Search for the cell housing the specified text and yield its [x, y] center coordinate. 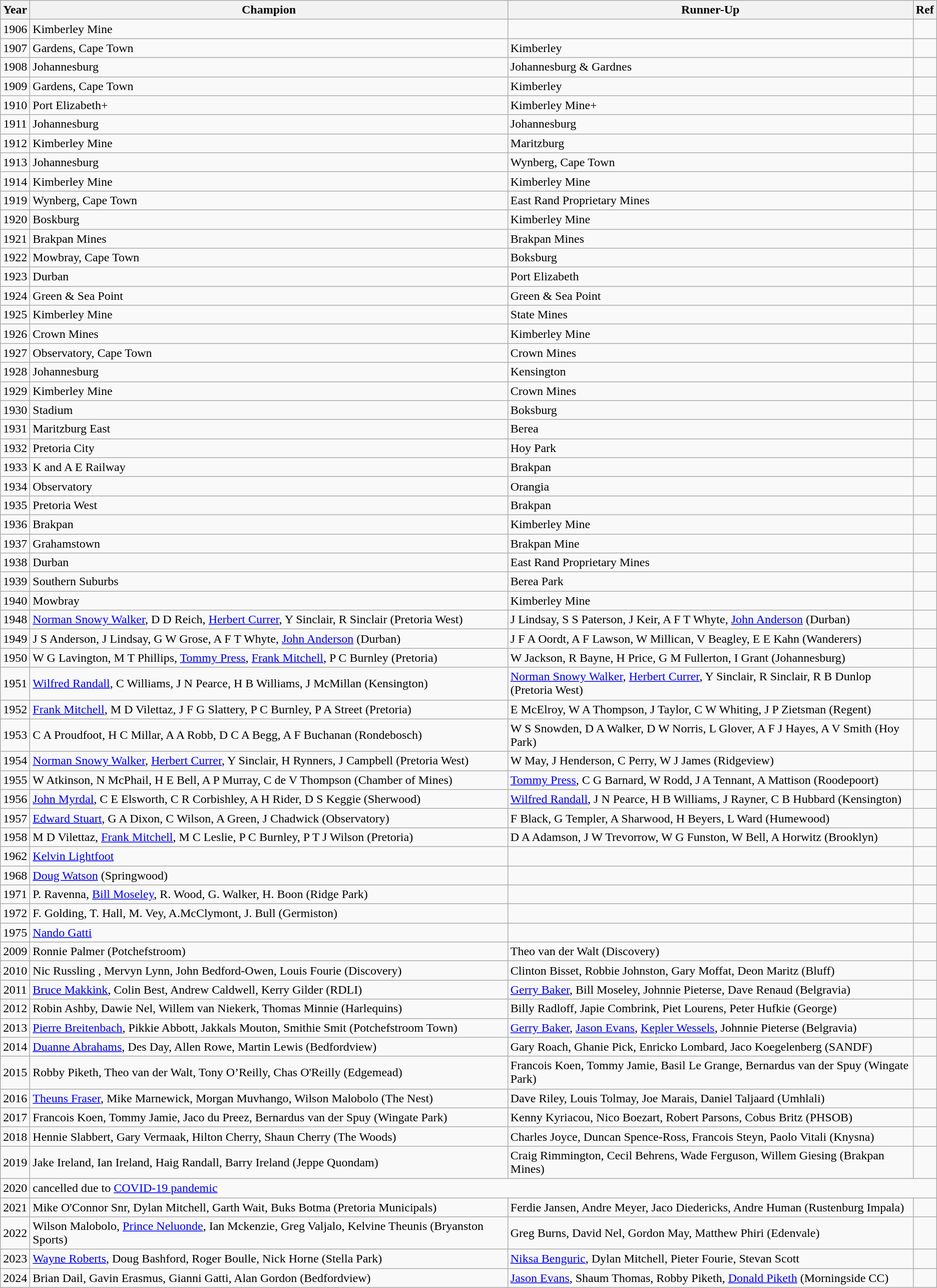
1951 [15, 684]
Champion [269, 10]
J F A Oordt, A F Lawson, W Millican, V Beagley, E E Kahn (Wanderers) [710, 639]
1919 [15, 200]
Ref [925, 10]
2009 [15, 952]
J S Anderson, J Lindsay, G W Grose, A F T Whyte, John Anderson (Durban) [269, 639]
1937 [15, 543]
John Myrdal, C E Elsworth, C R Corbishley, A H Rider, D S Keggie (Sherwood) [269, 799]
Doug Watson (Springwood) [269, 876]
W S Snowden, D A Walker, D W Norris, L Glover, A F J Hayes, A V Smith (Hoy Park) [710, 735]
1952 [15, 709]
1956 [15, 799]
W Jackson, R Bayne, H Price, G M Fullerton, I Grant (Johannesburg) [710, 658]
Observatory [269, 486]
1920 [15, 219]
Berea [710, 429]
2021 [15, 1207]
2013 [15, 1028]
Dave Riley, Louis Tolmay, Joe Marais, Daniel Taljaard (Umhlali) [710, 1098]
1921 [15, 239]
2016 [15, 1098]
Runner-Up [710, 10]
1954 [15, 761]
2023 [15, 1259]
2019 [15, 1162]
J Lindsay, S S Paterson, J Keir, A F T Whyte, John Anderson (Durban) [710, 620]
D A Adamson, J W Trevorrow, W G Funston, W Bell, A Horwitz (Brooklyn) [710, 837]
1907 [15, 48]
1962 [15, 856]
1914 [15, 181]
Edward Stuart, G A Dixon, C Wilson, A Green, J Chadwick (Observatory) [269, 818]
Nando Gatti [269, 933]
W G Lavington, M T Phillips, Tommy Press, Frank Mitchell, P C Burnley (Pretoria) [269, 658]
1926 [15, 334]
Billy Radloff, Japie Combrink, Piet Lourens, Peter Hufkie (George) [710, 1009]
Wilfred Randall, C Williams, J N Pearce, H B Williams, J McMillan (Kensington) [269, 684]
Brakpan Mine [710, 543]
Grahamstown [269, 543]
1955 [15, 780]
C A Proudfoot, H C Millar, A A Robb, D C A Begg, A F Buchanan (Rondebosch) [269, 735]
1930 [15, 410]
Bruce Makkink, Colin Best, Andrew Caldwell, Kerry Gilder (RDLI) [269, 990]
Johannesburg & Gardnes [710, 67]
1934 [15, 486]
Clinton Bisset, Robbie Johnston, Gary Moffat, Deon Maritz (Bluff) [710, 971]
Orangia [710, 486]
1971 [15, 895]
1935 [15, 505]
Nic Russling , Mervyn Lynn, John Bedford-Owen, Louis Fourie (Discovery) [269, 971]
W Atkinson, N McPhail, H E Bell, A P Murray, C de V Thompson (Chamber of Mines) [269, 780]
1949 [15, 639]
1931 [15, 429]
Charles Joyce, Duncan Spence-Ross, Francois Steyn, Paolo Vitali (Knysna) [710, 1136]
1958 [15, 837]
Port Elizabeth+ [269, 105]
1929 [15, 391]
Frank Mitchell, M D Vilettaz, J F G Slattery, P C Burnley, P A Street (Pretoria) [269, 709]
State Mines [710, 315]
1950 [15, 658]
Norman Snowy Walker, D D Reich, Herbert Currer, Y Sinclair, R Sinclair (Pretoria West) [269, 620]
Pierre Breitenbach, Pikkie Abbott, Jakkals Mouton, Smithie Smit (Potchefstroom Town) [269, 1028]
Stadium [269, 410]
Gerry Baker, Jason Evans, Kepler Wessels, Johnnie Pieterse (Belgravia) [710, 1028]
2017 [15, 1117]
Pretoria West [269, 505]
Observatory, Cape Town [269, 353]
Theo van der Walt (Discovery) [710, 952]
Kensington [710, 372]
1938 [15, 563]
Boskburg [269, 219]
Tommy Press, C G Barnard, W Rodd, J A Tennant, A Mattison (Roodepoort) [710, 780]
2015 [15, 1072]
1972 [15, 914]
Norman Snowy Walker, Herbert Currer, Y Sinclair, H Rynners, J Campbell (Pretoria West) [269, 761]
Maritzburg East [269, 429]
2012 [15, 1009]
1975 [15, 933]
Mowbray, Cape Town [269, 258]
Gary Roach, Ghanie Pick, Enricko Lombard, Jaco Koegelenberg (SANDF) [710, 1047]
M D Vilettaz, Frank Mitchell, M C Leslie, P C Burnley, P T J Wilson (Pretoria) [269, 837]
1953 [15, 735]
1906 [15, 29]
1911 [15, 124]
1968 [15, 876]
2014 [15, 1047]
Francois Koen, Tommy Jamie, Basil Le Grange, Bernardus van der Spuy (Wingate Park) [710, 1072]
1910 [15, 105]
1932 [15, 448]
1913 [15, 162]
Mike O'Connor Snr, Dylan Mitchell, Garth Wait, Buks Botma (Pretoria Municipals) [269, 1207]
W May, J Henderson, C Perry, W J James (Ridgeview) [710, 761]
Kimberley Mine+ [710, 105]
2020 [15, 1188]
Ronnie Palmer (Potchefstroom) [269, 952]
1933 [15, 467]
1924 [15, 296]
1908 [15, 67]
1957 [15, 818]
E McElroy, W A Thompson, J Taylor, C W Whiting, J P Zietsman (Regent) [710, 709]
Duanne Abrahams, Des Day, Allen Rowe, Martin Lewis (Bedfordview) [269, 1047]
Southern Suburbs [269, 582]
Hennie Slabbert, Gary Vermaak, Hilton Cherry, Shaun Cherry (The Woods) [269, 1136]
1912 [15, 143]
F Black, G Templer, A Sharwood, H Beyers, L Ward (Humewood) [710, 818]
1939 [15, 582]
1925 [15, 315]
F. Golding, T. Hall, M. Vey, A.McClymont, J. Bull (Germiston) [269, 914]
1948 [15, 620]
Robin Ashby, Dawie Nel, Willem van Niekerk, Thomas Minnie (Harlequins) [269, 1009]
Francois Koen, Tommy Jamie, Jaco du Preez, Bernardus van der Spuy (Wingate Park) [269, 1117]
1928 [15, 372]
Kelvin Lightfoot [269, 856]
Maritzburg [710, 143]
K and A E Railway [269, 467]
Pretoria City [269, 448]
2024 [15, 1278]
Greg Burns, David Nel, Gordon May, Matthew Phiri (Edenvale) [710, 1233]
Robby Piketh, Theo van der Walt, Tony O’Reilly, Chas O'Reilly (Edgemead) [269, 1072]
Norman Snowy Walker, Herbert Currer, Y Sinclair, R Sinclair, R B Dunlop (Pretoria West) [710, 684]
1940 [15, 601]
2010 [15, 971]
cancelled due to COVID-19 pandemic [484, 1188]
2011 [15, 990]
Jake Ireland, Ian Ireland, Haig Randall, Barry Ireland (Jeppe Quondam) [269, 1162]
Port Elizabeth [710, 277]
Theuns Fraser, Mike Marnewick, Morgan Muvhango, Wilson Malobolo (The Nest) [269, 1098]
1923 [15, 277]
Gerry Baker, Bill Moseley, Johnnie Pieterse, Dave Renaud (Belgravia) [710, 990]
Brian Dail, Gavin Erasmus, Gianni Gatti, Alan Gordon (Bedfordview) [269, 1278]
1909 [15, 86]
1922 [15, 258]
1936 [15, 524]
Berea Park [710, 582]
Craig Rimmington, Cecil Behrens, Wade Ferguson, Willem Giesing (Brakpan Mines) [710, 1162]
Kenny Kyriacou, Nico Boezart, Robert Parsons, Cobus Britz (PHSOB) [710, 1117]
Ferdie Jansen, Andre Meyer, Jaco Diedericks, Andre Human (Rustenburg Impala) [710, 1207]
Niksa Benguric, Dylan Mitchell, Pieter Fourie, Stevan Scott [710, 1259]
Mowbray [269, 601]
Wayne Roberts, Doug Bashford, Roger Boulle, Nick Horne (Stella Park) [269, 1259]
P. Ravenna, Bill Moseley, R. Wood, G. Walker, H. Boon (Ridge Park) [269, 895]
Year [15, 10]
Jason Evans, Shaum Thomas, Robby Piketh, Donald Piketh (Morningside CC) [710, 1278]
2022 [15, 1233]
1927 [15, 353]
Wilson Malobolo, Prince Neluonde, Ian Mckenzie, Greg Valjalo, Kelvine Theunis (Bryanston Sports) [269, 1233]
Wilfred Randall, J N Pearce, H B Williams, J Rayner, C B Hubbard (Kensington) [710, 799]
Hoy Park [710, 448]
2018 [15, 1136]
